Provide the (X, Y) coordinate of the cell's center where the given text is located.  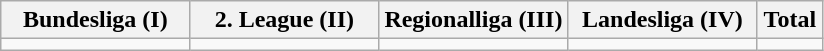
Landesliga (IV) (662, 20)
Bundesliga (I) (96, 20)
Regionalliga (III) (474, 20)
2. League (II) (284, 20)
Total (790, 20)
